Capture the cell that displays the provided text and extract its [x, y] central coordinate. 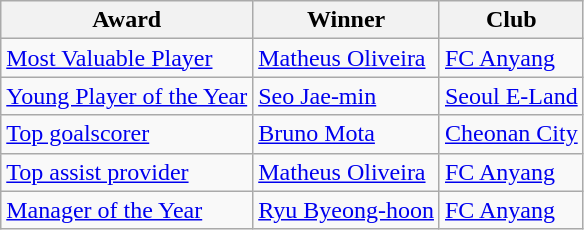
Manager of the Year [127, 210]
Winner [346, 20]
Top goalscorer [127, 134]
Club [511, 20]
Cheonan City [511, 134]
Seoul E-Land [511, 96]
Young Player of the Year [127, 96]
Seo Jae-min [346, 96]
Bruno Mota [346, 134]
Top assist provider [127, 172]
Award [127, 20]
Most Valuable Player [127, 58]
Ryu Byeong-hoon [346, 210]
